From the cell containing the given text, extract its center point as [x, y] coordinate. 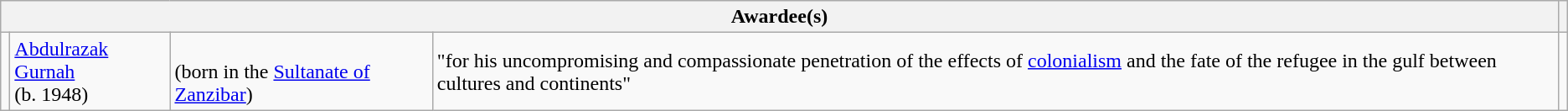
Abdulrazak Gurnah(b. 1948) [90, 71]
Awardee(s) [779, 17]
(born in the Sultanate of Zanzibar) [302, 71]
